Identify which cell holds the provided text, then report its [x, y] central coordinate. 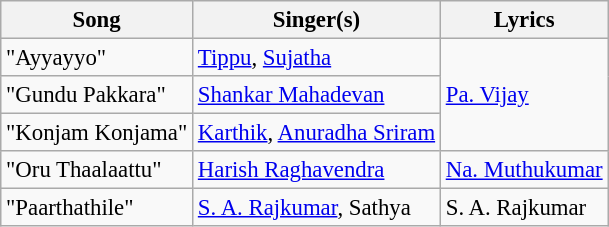
Tippu, Sujatha [317, 58]
Lyrics [524, 20]
"Oru Thaalaattu" [97, 170]
S. A. Rajkumar [524, 208]
Shankar Mahadevan [317, 95]
S. A. Rajkumar, Sathya [317, 208]
Karthik, Anuradha Sriram [317, 133]
Singer(s) [317, 20]
Harish Raghavendra [317, 170]
Na. Muthukumar [524, 170]
"Paarthathile" [97, 208]
"Ayyayyo" [97, 58]
"Gundu Pakkara" [97, 95]
Pa. Vijay [524, 96]
Song [97, 20]
"Konjam Konjama" [97, 133]
